Search for the cell housing the specified text and yield its (X, Y) center coordinate. 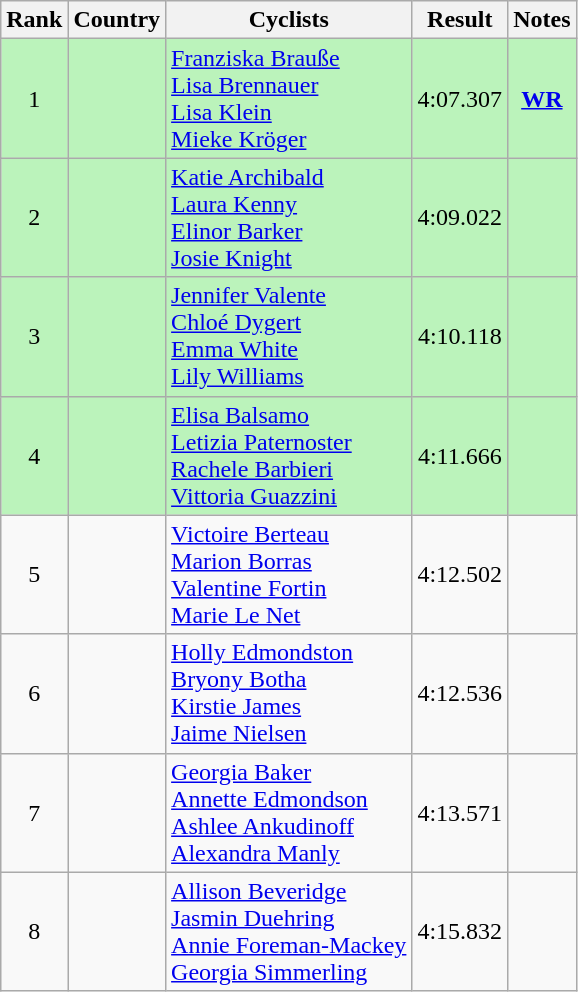
4:13.571 (460, 812)
8 (34, 932)
4:09.022 (460, 218)
7 (34, 812)
2 (34, 218)
Franziska BraußeLisa BrennauerLisa KleinMieke Kröger (289, 98)
6 (34, 694)
Katie ArchibaldLaura KennyElinor BarkerJosie Knight (289, 218)
Victoire BerteauMarion BorrasValentine FortinMarie Le Net (289, 574)
3 (34, 336)
4:10.118 (460, 336)
Jennifer ValenteChloé DygertEmma WhiteLily Williams (289, 336)
Notes (542, 20)
Rank (34, 20)
Country (117, 20)
4:15.832 (460, 932)
4 (34, 456)
4:07.307 (460, 98)
Cyclists (289, 20)
Allison BeveridgeJasmin DuehringAnnie Foreman-MackeyGeorgia Simmerling (289, 932)
Result (460, 20)
4:11.666 (460, 456)
Georgia BakerAnnette EdmondsonAshlee AnkudinoffAlexandra Manly (289, 812)
Holly EdmondstonBryony BothaKirstie JamesJaime Nielsen (289, 694)
Elisa BalsamoLetizia PaternosterRachele BarbieriVittoria Guazzini (289, 456)
5 (34, 574)
4:12.502 (460, 574)
1 (34, 98)
4:12.536 (460, 694)
WR (542, 98)
